Output the [X, Y] coordinate of the center of the cell containing the given text.  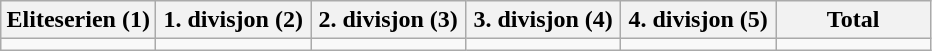
4. divisjon (5) [698, 20]
2. divisjon (3) [388, 20]
Eliteserien (1) [78, 20]
1. divisjon (2) [234, 20]
3. divisjon (4) [544, 20]
Total [854, 20]
